Locate the cell with the specified text and output its [x, y] center coordinate. 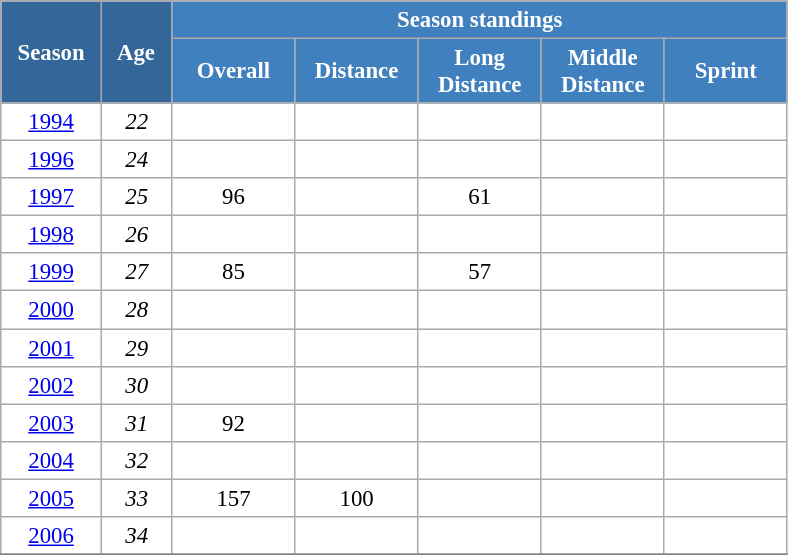
32 [136, 460]
22 [136, 122]
25 [136, 197]
Distance [356, 72]
Long Distance [480, 72]
Middle Distance [602, 72]
96 [234, 197]
33 [136, 498]
26 [136, 235]
29 [136, 348]
Season standings [480, 20]
2002 [52, 385]
Overall [234, 72]
1996 [52, 160]
1997 [52, 197]
2000 [52, 310]
2006 [52, 536]
157 [234, 498]
100 [356, 498]
2003 [52, 423]
1998 [52, 235]
31 [136, 423]
24 [136, 160]
2005 [52, 498]
28 [136, 310]
57 [480, 273]
Sprint [726, 72]
1994 [52, 122]
Season [52, 52]
27 [136, 273]
2004 [52, 460]
2001 [52, 348]
92 [234, 423]
85 [234, 273]
Age [136, 52]
1999 [52, 273]
30 [136, 385]
34 [136, 536]
61 [480, 197]
